Extract the [X, Y] coordinate from the center of the cell holding the provided text.  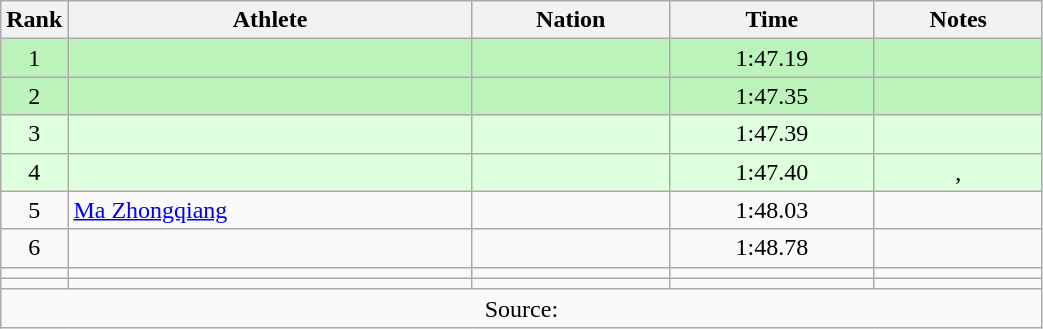
Notes [958, 20]
Time [772, 20]
3 [34, 134]
1:47.39 [772, 134]
4 [34, 172]
, [958, 172]
2 [34, 96]
Ma Zhongqiang [270, 210]
1:47.35 [772, 96]
5 [34, 210]
1 [34, 58]
Athlete [270, 20]
1:47.19 [772, 58]
Nation [570, 20]
1:48.03 [772, 210]
1:47.40 [772, 172]
1:48.78 [772, 248]
6 [34, 248]
Source: [522, 308]
Rank [34, 20]
